Extract the (x, y) coordinate from the center of the cell holding the provided text.  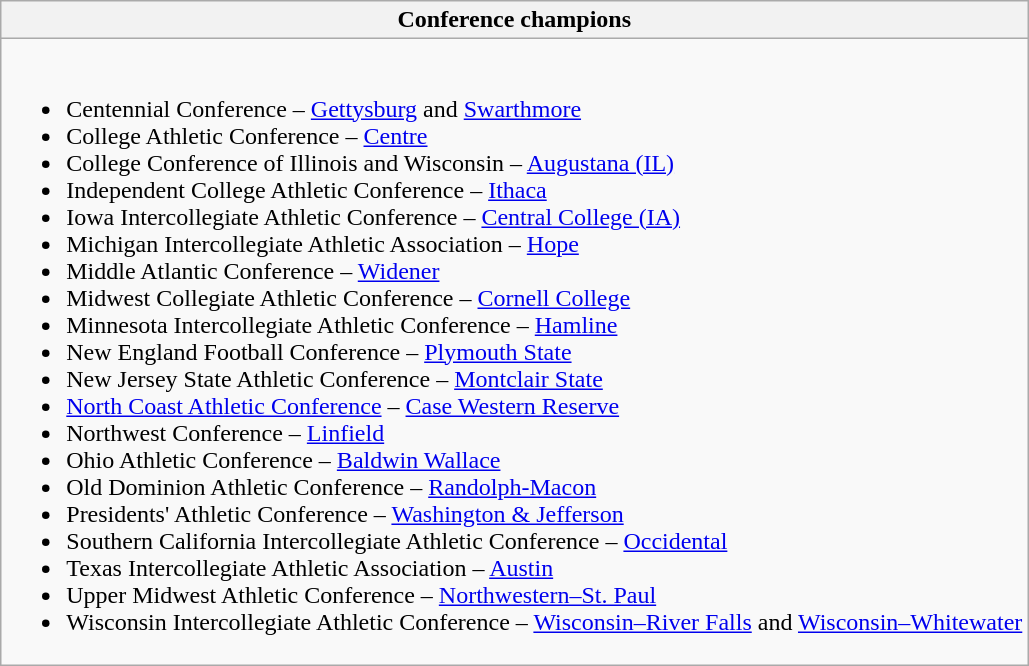
Conference champions (514, 20)
